Scan for the cell matching the given text and deliver its [x, y] coordinate at center. 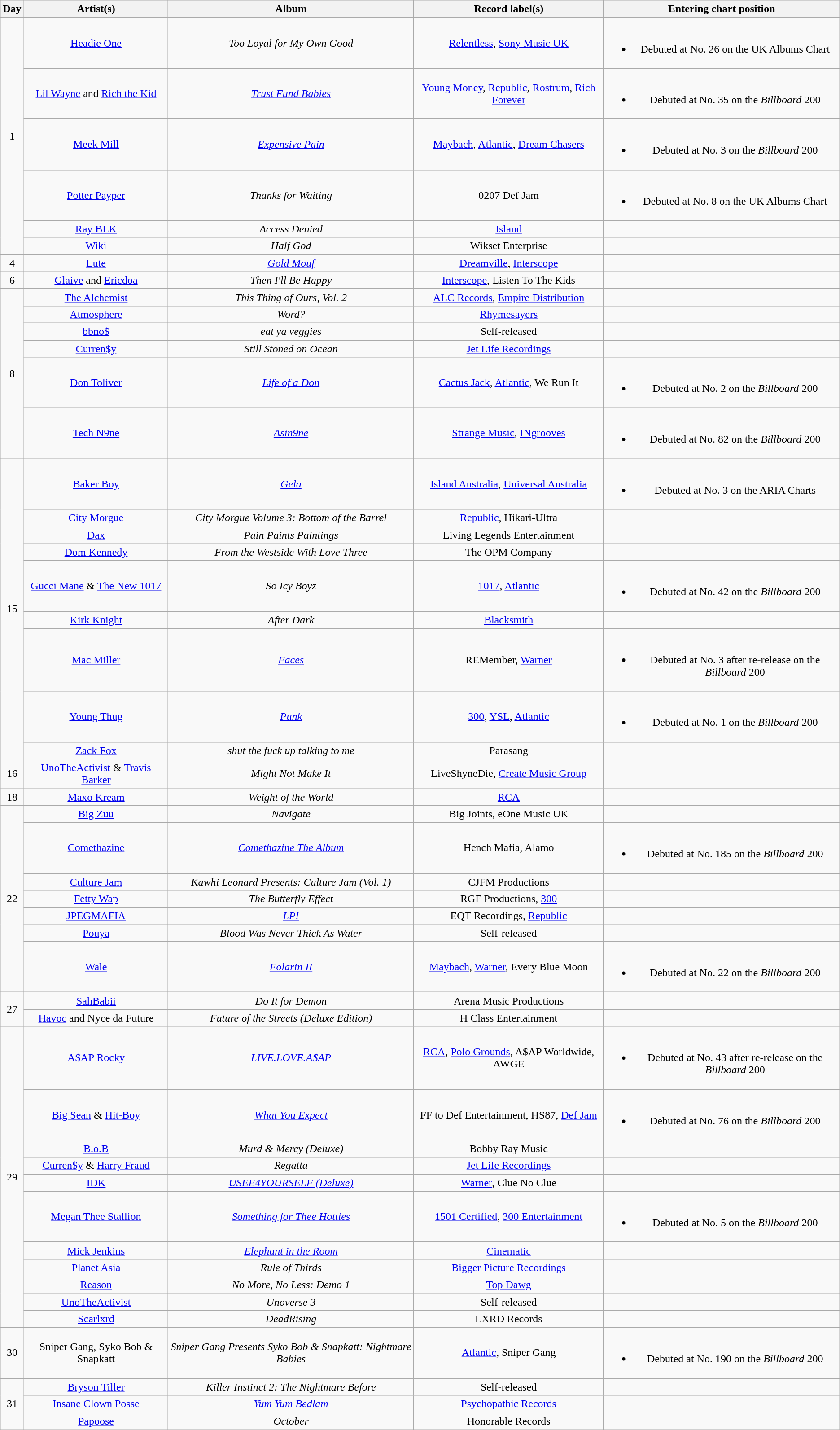
Wikset Enterprise [509, 246]
Bigger Picture Recordings [509, 1268]
REMember, Warner [509, 660]
Planet Asia [96, 1268]
Life of a Don [291, 382]
30 [12, 1353]
Artist(s) [96, 9]
Dreamville, Interscope [509, 263]
Future of the Streets (Deluxe Edition) [291, 1018]
Cinematic [509, 1250]
Relentless, Sony Music UK [509, 43]
City Morgue [96, 518]
Potter Payper [96, 195]
Big Joints, eOne Music UK [509, 814]
This Thing of Ours, Vol. 2 [291, 297]
Interscope, Listen To The Kids [509, 280]
October [291, 1421]
Wiki [96, 246]
Debuted at No. 190 on the Billboard 200 [722, 1353]
1501 Certified, 300 Entertainment [509, 1216]
Atmosphere [96, 314]
Wale [96, 967]
Then I'll Be Happy [291, 280]
Atlantic, Sniper Gang [509, 1353]
Dom Kennedy [96, 552]
Rhymesayers [509, 314]
Culture Jam [96, 882]
Gela [291, 484]
Maybach, Atlantic, Dream Chasers [509, 145]
Bobby Ray Music [509, 1149]
Tech N9ne [96, 434]
Sniper Gang Presents Syko Bob & Snapkatt: Nightmare Babies [291, 1353]
Kirk Knight [96, 620]
8 [12, 373]
Blacksmith [509, 620]
shut the fuck up talking to me [291, 750]
Big Sean & Hit-Boy [96, 1115]
18 [12, 797]
15 [12, 609]
Maybach, Warner, Every Blue Moon [509, 967]
SahBabii [96, 1001]
Access Denied [291, 229]
27 [12, 1009]
DeadRising [291, 1319]
LiveShyneDie, Create Music Group [509, 774]
Day [12, 9]
Glaive and Ericdoa [96, 280]
Navigate [291, 814]
Strange Music, INgrooves [509, 434]
Murd & Mercy (Deluxe) [291, 1149]
H Class Entertainment [509, 1018]
The Alchemist [96, 297]
Zack Fox [96, 750]
Unoverse 3 [291, 1302]
Elephant in the Room [291, 1250]
Ray BLK [96, 229]
Debuted at No. 82 on the Billboard 200 [722, 434]
Blood Was Never Thick As Water [291, 933]
Word? [291, 314]
Might Not Make It [291, 774]
Honorable Records [509, 1421]
22 [12, 899]
Debuted at No. 2 on the Billboard 200 [722, 382]
Curren$y & Harry Fraud [96, 1166]
Scarlxrd [96, 1319]
Do It for Demon [291, 1001]
Island Australia, Universal Australia [509, 484]
So Icy Boyz [291, 586]
FF to Def Entertainment, HS87, Def Jam [509, 1115]
Pain Paints Paintings [291, 535]
Debuted at No. 3 on the Billboard 200 [722, 145]
LXRD Records [509, 1319]
Young Thug [96, 716]
Debuted at No. 43 after re-release on the Billboard 200 [722, 1058]
Gucci Mane & The New 1017 [96, 586]
Insane Clown Posse [96, 1404]
Faces [291, 660]
Mac Miller [96, 660]
Debuted at No. 42 on the Billboard 200 [722, 586]
The Butterfly Effect [291, 899]
Don Toliver [96, 382]
Maxo Kream [96, 797]
Yum Yum Bedlam [291, 1404]
Debuted at No. 3 on the ARIA Charts [722, 484]
Weight of the World [291, 797]
After Dark [291, 620]
Havoc and Nyce da Future [96, 1018]
Expensive Pain [291, 145]
Debuted at No. 22 on the Billboard 200 [722, 967]
Trust Fund Babies [291, 93]
Living Legends Entertainment [509, 535]
Asin9ne [291, 434]
Folarin II [291, 967]
LP! [291, 916]
4 [12, 263]
IDK [96, 1183]
UnoTheActivist & Travis Barker [96, 774]
Regatta [291, 1166]
No More, No Less: Demo 1 [291, 1285]
Arena Music Productions [509, 1001]
31 [12, 1404]
What You Expect [291, 1115]
Gold Mouf [291, 263]
RGF Productions, 300 [509, 899]
Killer Instinct 2: The Nightmare Before [291, 1387]
Warner, Clue No Clue [509, 1183]
Reason [96, 1285]
Lute [96, 263]
Parasang [509, 750]
JPEGMAFIA [96, 916]
Album [291, 9]
Entering chart position [722, 9]
Megan Thee Stallion [96, 1216]
From the Westside With Love Three [291, 552]
Headie One [96, 43]
6 [12, 280]
Republic, Hikari-Ultra [509, 518]
ALC Records, Empire Distribution [509, 297]
Mick Jenkins [96, 1250]
16 [12, 774]
1017, Atlantic [509, 586]
Record label(s) [509, 9]
Comethazine [96, 847]
Baker Boy [96, 484]
Pouya [96, 933]
29 [12, 1177]
RCA, Polo Grounds, A$AP Worldwide, AWGE [509, 1058]
Bryson Tiller [96, 1387]
eat ya veggies [291, 331]
Cactus Jack, Atlantic, We Run It [509, 382]
RCA [509, 797]
Comethazine The Album [291, 847]
Debuted at No. 76 on the Billboard 200 [722, 1115]
City Morgue Volume 3: Bottom of the Barrel [291, 518]
USEE4YOURSELF (Deluxe) [291, 1183]
Debuted at No. 3 after re-release on the Billboard 200 [722, 660]
Lil Wayne and Rich the Kid [96, 93]
Curren$y [96, 349]
Hench Mafia, Alamo [509, 847]
Big Zuu [96, 814]
Psychopathic Records [509, 1404]
Debuted at No. 26 on the UK Albums Chart [722, 43]
Young Money, Republic, Rostrum, Rich Forever [509, 93]
Debuted at No. 8 on the UK Albums Chart [722, 195]
Dax [96, 535]
LIVE.LOVE.A$AP [291, 1058]
B.o.B [96, 1149]
Half God [291, 246]
Too Loyal for My Own Good [291, 43]
Rule of Thirds [291, 1268]
Kawhi Leonard Presents: Culture Jam (Vol. 1) [291, 882]
CJFM Productions [509, 882]
EQT Recordings, Republic [509, 916]
The OPM Company [509, 552]
Island [509, 229]
Thanks for Waiting [291, 195]
Debuted at No. 185 on the Billboard 200 [722, 847]
Fetty Wap [96, 899]
UnoTheActivist [96, 1302]
300, YSL, Atlantic [509, 716]
Debuted at No. 1 on the Billboard 200 [722, 716]
Sniper Gang, Syko Bob & Snapkatt [96, 1353]
bbno$ [96, 331]
Papoose [96, 1421]
Still Stoned on Ocean [291, 349]
Debuted at No. 35 on the Billboard 200 [722, 93]
A$AP Rocky [96, 1058]
Meek Mill [96, 145]
Punk [291, 716]
Debuted at No. 5 on the Billboard 200 [722, 1216]
Something for Thee Hotties [291, 1216]
0207 Def Jam [509, 195]
Top Dawg [509, 1285]
1 [12, 136]
